Return [X, Y] of the center of cell containing provided text 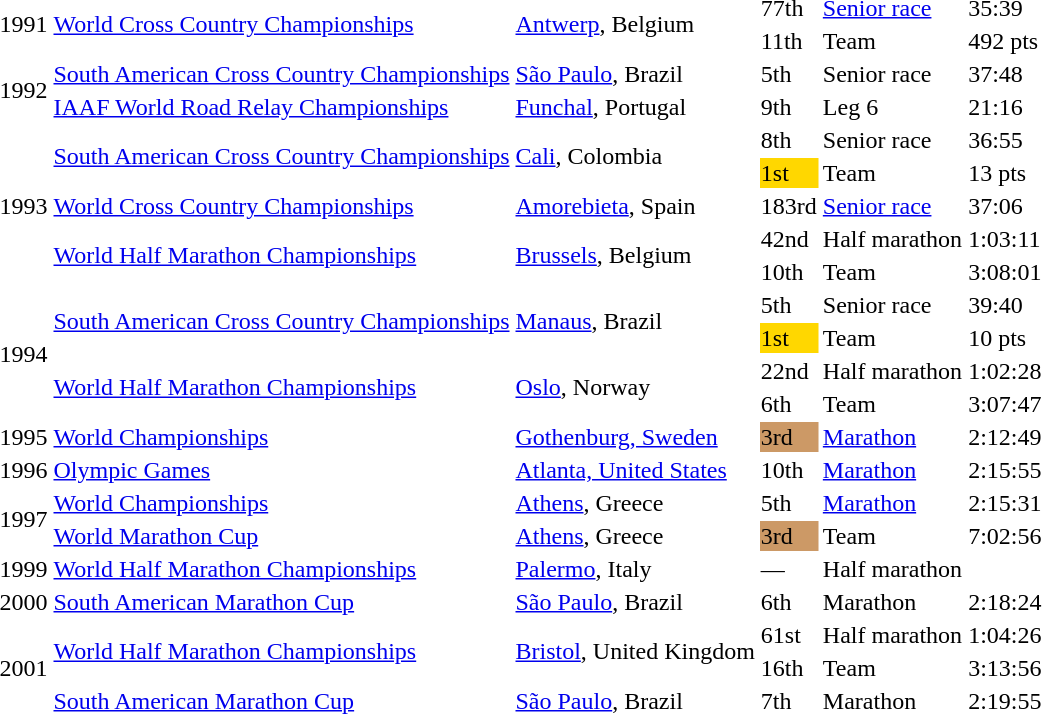
Manaus, Brazil [635, 322]
Oslo, Norway [635, 388]
World Marathon Cup [282, 536]
22nd [788, 371]
Atlanta, United States [635, 470]
9th [788, 107]
61st [788, 635]
Gothenburg, Sweden [635, 437]
Bristol, United Kingdom [635, 652]
Brussels, Belgium [635, 256]
Funchal, Portugal [635, 107]
Leg 6 [892, 107]
Olympic Games [282, 470]
183rd [788, 206]
IAAF World Road Relay Championships [282, 107]
Palermo, Italy [635, 569]
World Cross Country Championships [282, 206]
8th [788, 140]
11th [788, 41]
42nd [788, 239]
Cali, Colombia [635, 156]
South American Marathon Cup [282, 602]
16th [788, 668]
— [788, 569]
Amorebieta, Spain [635, 206]
